Output the [x, y] coordinate of the center of the cell containing the given text.  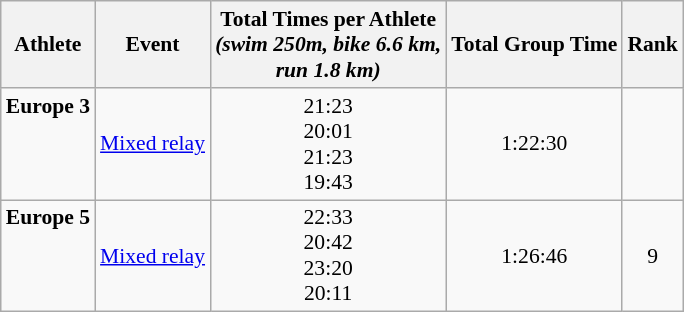
Total Times per Athlete (swim 250m, bike 6.6 km, run 1.8 km) [328, 44]
Total Group Time [534, 44]
21:2320:0121:2319:43 [328, 144]
1:26:46 [534, 256]
Europe 5 [48, 256]
Europe 3 [48, 144]
Event [152, 44]
Rank [652, 44]
1:22:30 [534, 144]
Athlete [48, 44]
9 [652, 256]
22:3320:4223:2020:11 [328, 256]
